From the cell containing the given text, extract its center point as (x, y) coordinate. 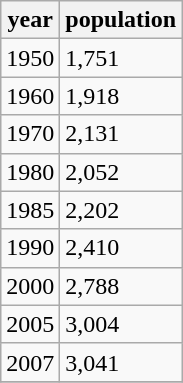
2,788 (121, 286)
3,041 (121, 362)
1,751 (121, 58)
population (121, 20)
2,052 (121, 172)
1990 (30, 248)
1980 (30, 172)
1960 (30, 96)
2005 (30, 324)
2,131 (121, 134)
2007 (30, 362)
3,004 (121, 324)
1950 (30, 58)
1970 (30, 134)
2000 (30, 286)
2,410 (121, 248)
1,918 (121, 96)
year (30, 20)
1985 (30, 210)
2,202 (121, 210)
